Capture the cell that displays the provided text and extract its (X, Y) central coordinate. 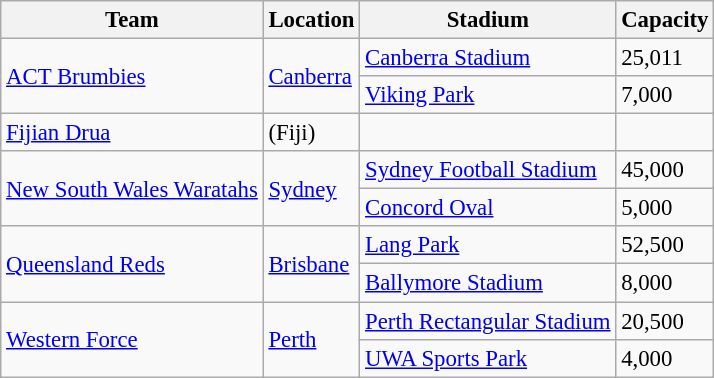
7,000 (665, 95)
20,500 (665, 321)
Fijian Drua (132, 133)
Viking Park (488, 95)
Western Force (132, 340)
Lang Park (488, 245)
(Fiji) (312, 133)
52,500 (665, 245)
5,000 (665, 208)
UWA Sports Park (488, 358)
45,000 (665, 170)
Canberra (312, 76)
Ballymore Stadium (488, 283)
ACT Brumbies (132, 76)
8,000 (665, 283)
Sydney (312, 188)
Concord Oval (488, 208)
New South Wales Waratahs (132, 188)
Perth (312, 340)
25,011 (665, 58)
Queensland Reds (132, 264)
Location (312, 20)
Brisbane (312, 264)
Team (132, 20)
Capacity (665, 20)
Canberra Stadium (488, 58)
4,000 (665, 358)
Stadium (488, 20)
Sydney Football Stadium (488, 170)
Perth Rectangular Stadium (488, 321)
